Find where the given text appears and provide that cell's center as [X, Y] coordinate. 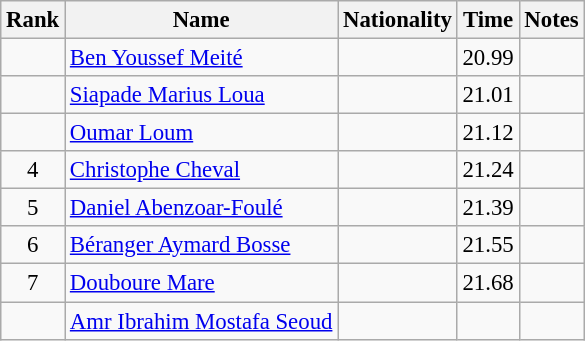
Siapade Marius Loua [202, 95]
6 [33, 245]
21.12 [488, 133]
Rank [33, 20]
4 [33, 170]
Ben Youssef Meité [202, 58]
Name [202, 20]
Nationality [398, 20]
Amr Ibrahim Mostafa Seoud [202, 321]
Béranger Aymard Bosse [202, 245]
Daniel Abenzoar-Foulé [202, 208]
20.99 [488, 58]
21.55 [488, 245]
7 [33, 283]
21.24 [488, 170]
Douboure Mare [202, 283]
Notes [552, 20]
21.01 [488, 95]
21.68 [488, 283]
Time [488, 20]
5 [33, 208]
21.39 [488, 208]
Oumar Loum [202, 133]
Christophe Cheval [202, 170]
